From the cell containing the given text, extract its center point as [x, y] coordinate. 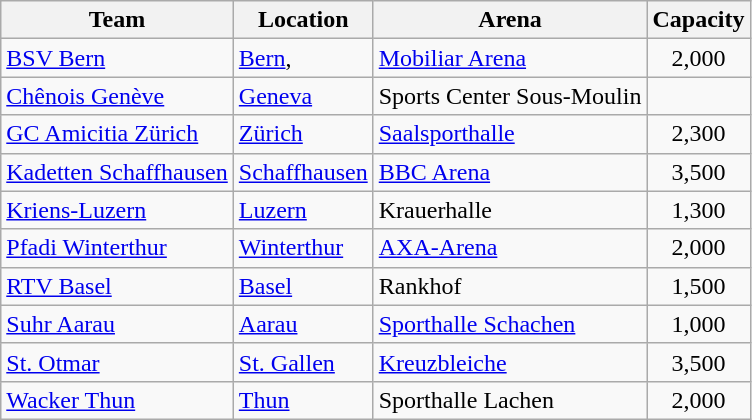
Sporthalle Lachen [510, 400]
Location [303, 20]
2,300 [698, 134]
RTV Basel [118, 286]
Schaffhausen [303, 172]
Luzern [303, 210]
Pfadi Winterthur [118, 248]
Chênois Genève [118, 96]
Geneva [303, 96]
Mobiliar Arena [510, 58]
Winterthur [303, 248]
St. Otmar [118, 362]
GC Amicitia Zürich [118, 134]
Capacity [698, 20]
Aarau [303, 324]
AXA-Arena [510, 248]
Wacker Thun [118, 400]
Suhr Aarau [118, 324]
Kadetten Schaffhausen [118, 172]
Basel [303, 286]
Bern, [303, 58]
Sporthalle Schachen [510, 324]
Rankhof [510, 286]
BSV Bern [118, 58]
BBC Arena [510, 172]
1,300 [698, 210]
Saalsporthalle [510, 134]
Team [118, 20]
St. Gallen [303, 362]
Thun [303, 400]
Sports Center Sous-Moulin [510, 96]
Krauerhalle [510, 210]
1,000 [698, 324]
1,500 [698, 286]
Kreuzbleiche [510, 362]
Kriens-Luzern [118, 210]
Arena [510, 20]
Zürich [303, 134]
